Determine the [X, Y] coordinate at the center of the cell enclosing the given text.  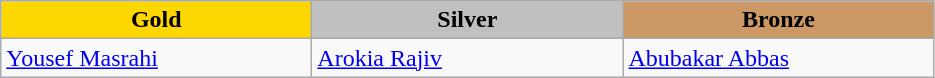
Abubakar Abbas [778, 58]
Silver [468, 20]
Bronze [778, 20]
Gold [156, 20]
Yousef Masrahi [156, 58]
Arokia Rajiv [468, 58]
